Return [X, Y] of the center of cell containing provided text 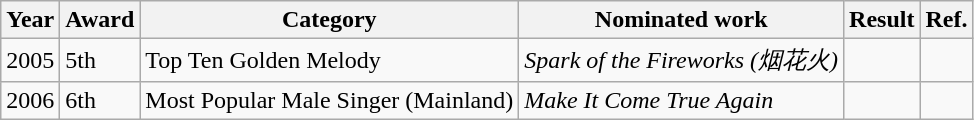
Spark of the Fireworks (烟花火) [682, 60]
Nominated work [682, 20]
Top Ten Golden Melody [330, 60]
2006 [30, 100]
Most Popular Male Singer (Mainland) [330, 100]
Ref. [946, 20]
2005 [30, 60]
Year [30, 20]
Result [882, 20]
Make It Come True Again [682, 100]
5th [100, 60]
Award [100, 20]
Category [330, 20]
6th [100, 100]
